Locate the cell with the specified text and output its (x, y) center coordinate. 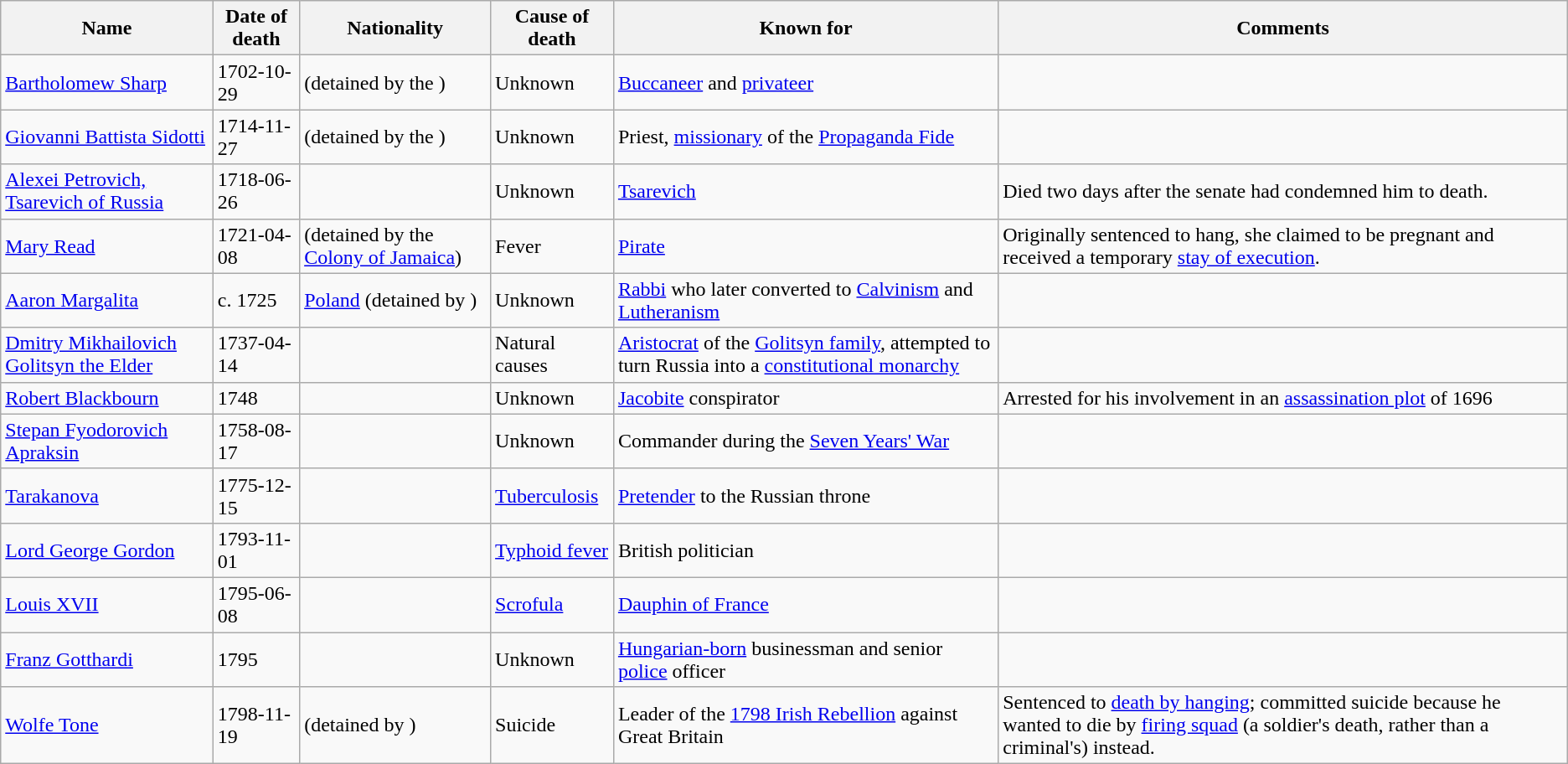
British politician (806, 550)
Dmitry Mikhailovich Golitsyn the Elder (107, 355)
Hungarian-born businessman and senior police officer (806, 658)
Pirate (806, 246)
Franz Gotthardi (107, 658)
1714-11-27 (256, 137)
Leader of the 1798 Irish Rebellion against Great Britain (806, 725)
Aaron Margalita (107, 300)
Name (107, 28)
1718-06-26 (256, 191)
Died two days after the senate had condemned him to death. (1283, 191)
Cause of death (553, 28)
Louis XVII (107, 605)
Aristocrat of the Golitsyn family, attempted to turn Russia into a constitutional monarchy (806, 355)
Mary Read (107, 246)
Dauphin of France (806, 605)
Buccaneer and privateer (806, 82)
(detained by ) (395, 725)
(detained by the Colony of Jamaica) (395, 246)
Typhoid fever (553, 550)
1795 (256, 658)
Priest, missionary of the Propaganda Fide (806, 137)
Nationality (395, 28)
Natural causes (553, 355)
1798-11-19 (256, 725)
Fever (553, 246)
Rabbi who later converted to Calvinism and Lutheranism (806, 300)
1795-06-08 (256, 605)
Jacobite conspirator (806, 398)
Commander during the Seven Years' War (806, 441)
Wolfe Tone (107, 725)
Bartholomew Sharp (107, 82)
Alexei Petrovich, Tsarevich of Russia (107, 191)
Originally sentenced to hang, she claimed to be pregnant and received a temporary stay of execution. (1283, 246)
1721-04-08 (256, 246)
Tarakanova (107, 496)
Scrofula (553, 605)
1737-04-14 (256, 355)
Robert Blackbourn (107, 398)
Pretender to the Russian throne (806, 496)
1702-10-29 (256, 82)
1775-12-15 (256, 496)
Known for (806, 28)
1758-08-17 (256, 441)
Poland (detained by ) (395, 300)
Comments (1283, 28)
Sentenced to death by hanging; committed suicide because he wanted to die by firing squad (a soldier's death, rather than a criminal's) instead. (1283, 725)
Arrested for his involvement in an assassination plot of 1696 (1283, 398)
1748 (256, 398)
Tsarevich (806, 191)
Suicide (553, 725)
Date of death (256, 28)
c. 1725 (256, 300)
Tuberculosis (553, 496)
Giovanni Battista Sidotti (107, 137)
Lord George Gordon (107, 550)
1793-11-01 (256, 550)
Stepan Fyodorovich Apraksin (107, 441)
